Identify which cell holds the provided text, then report its [x, y] central coordinate. 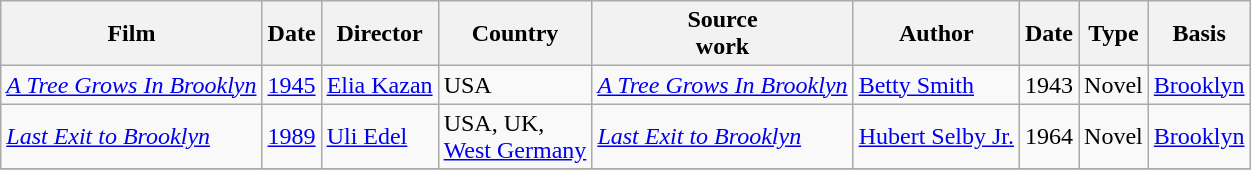
Film [132, 34]
USA [515, 85]
Hubert Selby Jr. [936, 136]
Country [515, 34]
Basis [1199, 34]
USA, UK,West Germany [515, 136]
1945 [292, 85]
Director [380, 34]
Author [936, 34]
1964 [1050, 136]
Uli Edel [380, 136]
1943 [1050, 85]
Sourcework [722, 34]
Betty Smith [936, 85]
Elia Kazan [380, 85]
1989 [292, 136]
Type [1114, 34]
